Capture the cell that displays the provided text and extract its (X, Y) central coordinate. 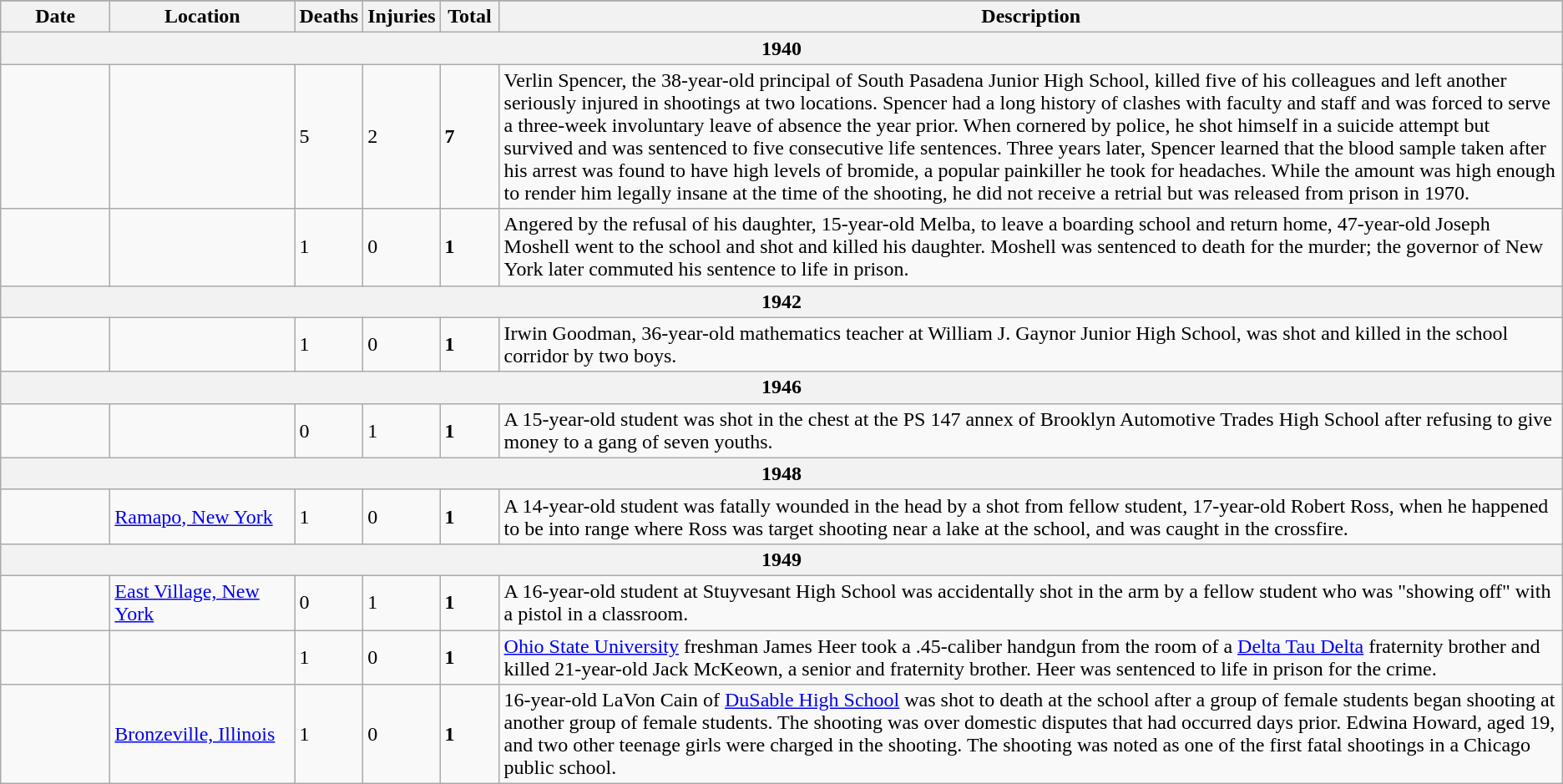
7 (469, 137)
1949 (781, 559)
Description (1030, 17)
Deaths (329, 17)
1946 (781, 387)
Location (202, 17)
Date (55, 17)
2 (402, 137)
Irwin Goodman, 36-year-old mathematics teacher at William J. Gaynor Junior High School, was shot and killed in the school corridor by two boys. (1030, 344)
Total (469, 17)
Injuries (402, 17)
1942 (781, 301)
1948 (781, 473)
Bronzeville, Illinois (202, 735)
East Village, New York (202, 603)
1940 (781, 48)
5 (329, 137)
Ramapo, New York (202, 516)
